For the text-containing cell, return its midpoint in (X, Y) coordinate format. 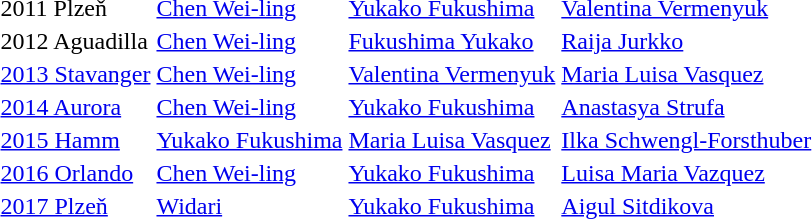
Maria Luisa Vasquez (452, 140)
Valentina Vermenyuk (452, 74)
Fukushima Yukako (452, 41)
